Search for the cell housing the specified text and yield its [X, Y] center coordinate. 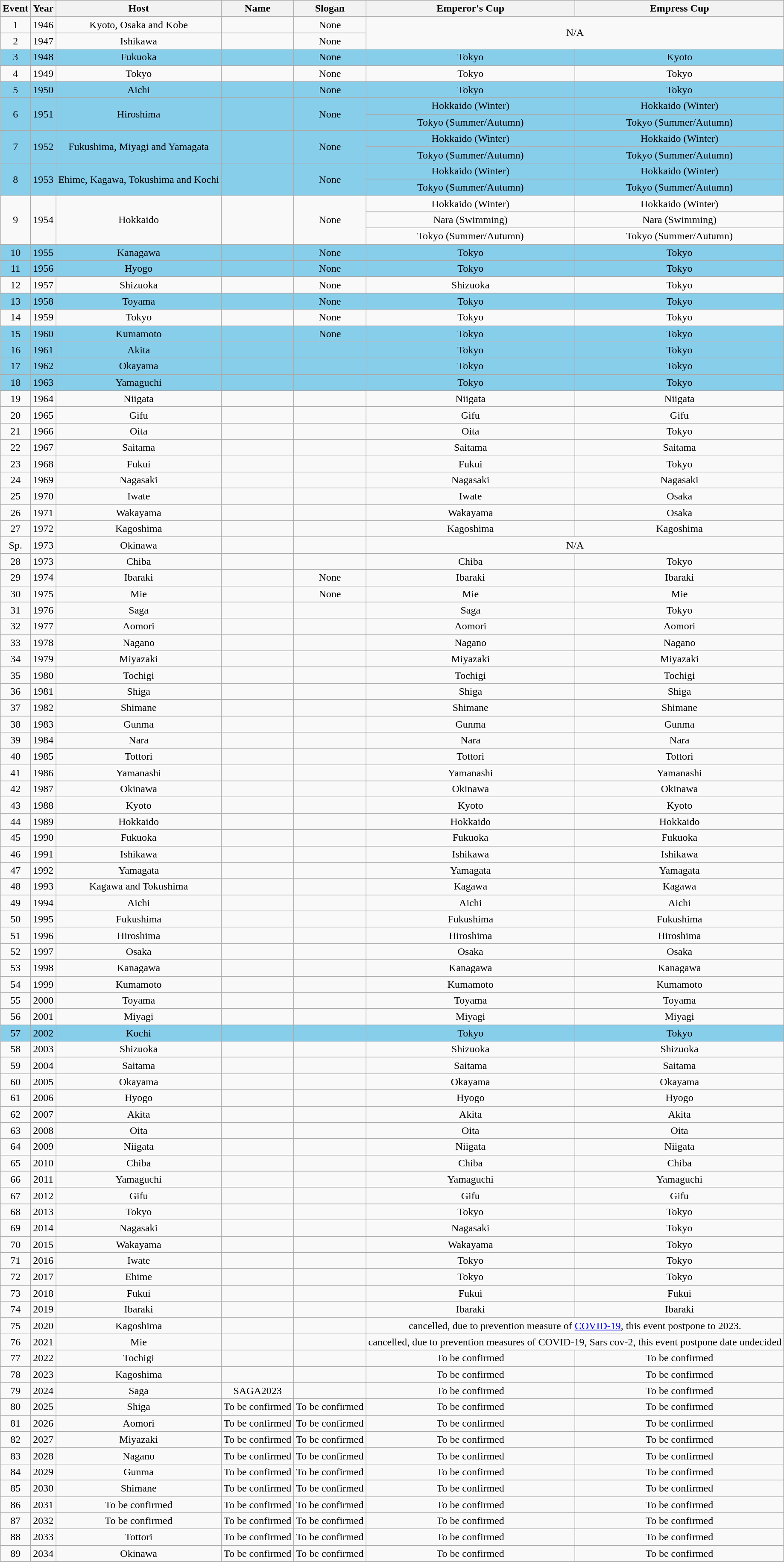
37 [15, 708]
72 [15, 1277]
2004 [44, 1066]
1966 [44, 431]
19 [15, 399]
2005 [44, 1082]
1 [15, 25]
5 [15, 90]
1980 [44, 675]
1977 [44, 626]
1986 [44, 773]
Ehime, Kagawa, Tokushima and Kochi [139, 179]
47 [15, 870]
1987 [44, 789]
1972 [44, 529]
67 [15, 1195]
2010 [44, 1163]
14 [15, 317]
24 [15, 480]
1994 [44, 903]
10 [15, 253]
31 [15, 610]
1974 [44, 578]
12 [15, 285]
2032 [44, 1521]
66 [15, 1179]
76 [15, 1342]
2006 [44, 1098]
2000 [44, 1001]
41 [15, 773]
51 [15, 935]
Host [139, 9]
2009 [44, 1147]
1985 [44, 757]
84 [15, 1472]
Ehime [139, 1277]
85 [15, 1488]
1957 [44, 285]
1976 [44, 610]
2028 [44, 1456]
88 [15, 1537]
36 [15, 691]
SAGA2023 [257, 1391]
1958 [44, 301]
Empress Cup [679, 9]
2013 [44, 1212]
cancelled, due to prevention measure of COVID-19, this event postpone to 2023. [575, 1326]
cancelled, due to prevention measures of COVID-19, Sars cov-2, this event postpone date undecided [575, 1342]
25 [15, 496]
2 [15, 41]
1993 [44, 887]
1954 [44, 220]
Kyoto, Osaka and Kobe [139, 25]
2026 [44, 1423]
Sp. [15, 545]
59 [15, 1066]
1963 [44, 382]
57 [15, 1033]
2012 [44, 1195]
Kagawa and Tokushima [139, 887]
42 [15, 789]
1989 [44, 822]
46 [15, 854]
Emperor's Cup [471, 9]
29 [15, 578]
34 [15, 659]
2002 [44, 1033]
2023 [44, 1374]
2001 [44, 1017]
44 [15, 822]
1951 [44, 114]
2007 [44, 1114]
9 [15, 220]
74 [15, 1309]
1964 [44, 399]
1992 [44, 870]
2021 [44, 1342]
2027 [44, 1439]
1960 [44, 334]
62 [15, 1114]
2011 [44, 1179]
2029 [44, 1472]
2019 [44, 1309]
1981 [44, 691]
1995 [44, 919]
65 [15, 1163]
17 [15, 366]
1984 [44, 740]
1959 [44, 317]
1971 [44, 513]
3 [15, 57]
68 [15, 1212]
1961 [44, 350]
18 [15, 382]
8 [15, 179]
1968 [44, 464]
69 [15, 1228]
7 [15, 147]
2031 [44, 1504]
56 [15, 1017]
Name [257, 9]
75 [15, 1326]
16 [15, 350]
Year [44, 9]
2014 [44, 1228]
49 [15, 903]
1978 [44, 643]
4 [15, 73]
55 [15, 1001]
1965 [44, 415]
Kochi [139, 1033]
63 [15, 1130]
70 [15, 1245]
73 [15, 1293]
1969 [44, 480]
43 [15, 805]
1953 [44, 179]
2025 [44, 1407]
1948 [44, 57]
Fukushima, Miyagi and Yamagata [139, 147]
26 [15, 513]
2017 [44, 1277]
1962 [44, 366]
11 [15, 269]
1956 [44, 269]
83 [15, 1456]
1997 [44, 951]
58 [15, 1049]
1982 [44, 708]
60 [15, 1082]
1975 [44, 594]
2003 [44, 1049]
20 [15, 415]
38 [15, 724]
1950 [44, 90]
1970 [44, 496]
1946 [44, 25]
1979 [44, 659]
89 [15, 1553]
54 [15, 984]
1983 [44, 724]
1991 [44, 854]
2024 [44, 1391]
48 [15, 887]
1967 [44, 447]
6 [15, 114]
1952 [44, 147]
53 [15, 968]
33 [15, 643]
2020 [44, 1326]
80 [15, 1407]
13 [15, 301]
1947 [44, 41]
22 [15, 447]
87 [15, 1521]
1998 [44, 968]
28 [15, 561]
2033 [44, 1537]
77 [15, 1358]
40 [15, 757]
30 [15, 594]
1990 [44, 838]
2022 [44, 1358]
1996 [44, 935]
2015 [44, 1245]
2008 [44, 1130]
Slogan [330, 9]
61 [15, 1098]
1955 [44, 253]
1949 [44, 73]
Event [15, 9]
1988 [44, 805]
39 [15, 740]
81 [15, 1423]
15 [15, 334]
2030 [44, 1488]
21 [15, 431]
82 [15, 1439]
86 [15, 1504]
2034 [44, 1553]
1999 [44, 984]
78 [15, 1374]
27 [15, 529]
2016 [44, 1261]
2018 [44, 1293]
64 [15, 1147]
35 [15, 675]
32 [15, 626]
79 [15, 1391]
23 [15, 464]
52 [15, 951]
71 [15, 1261]
45 [15, 838]
50 [15, 919]
